Identify which cell holds the provided text, then report its (x, y) central coordinate. 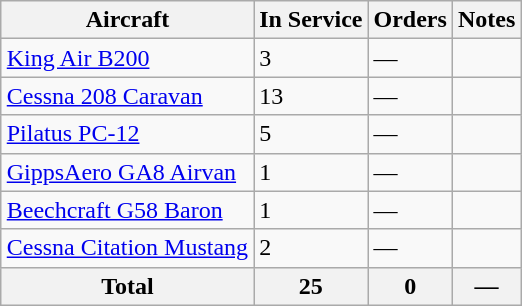
Notes (486, 20)
King Air B200 (127, 58)
Aircraft (127, 20)
Total (127, 286)
25 (311, 286)
0 (410, 286)
Beechcraft G58 Baron (127, 210)
Cessna Citation Mustang (127, 248)
GippsAero GA8 Airvan (127, 172)
13 (311, 96)
In Service (311, 20)
2 (311, 248)
Cessna 208 Caravan (127, 96)
Orders (410, 20)
Pilatus PC-12 (127, 134)
3 (311, 58)
5 (311, 134)
